Determine the (X, Y) coordinate at the center of the cell enclosing the given text.  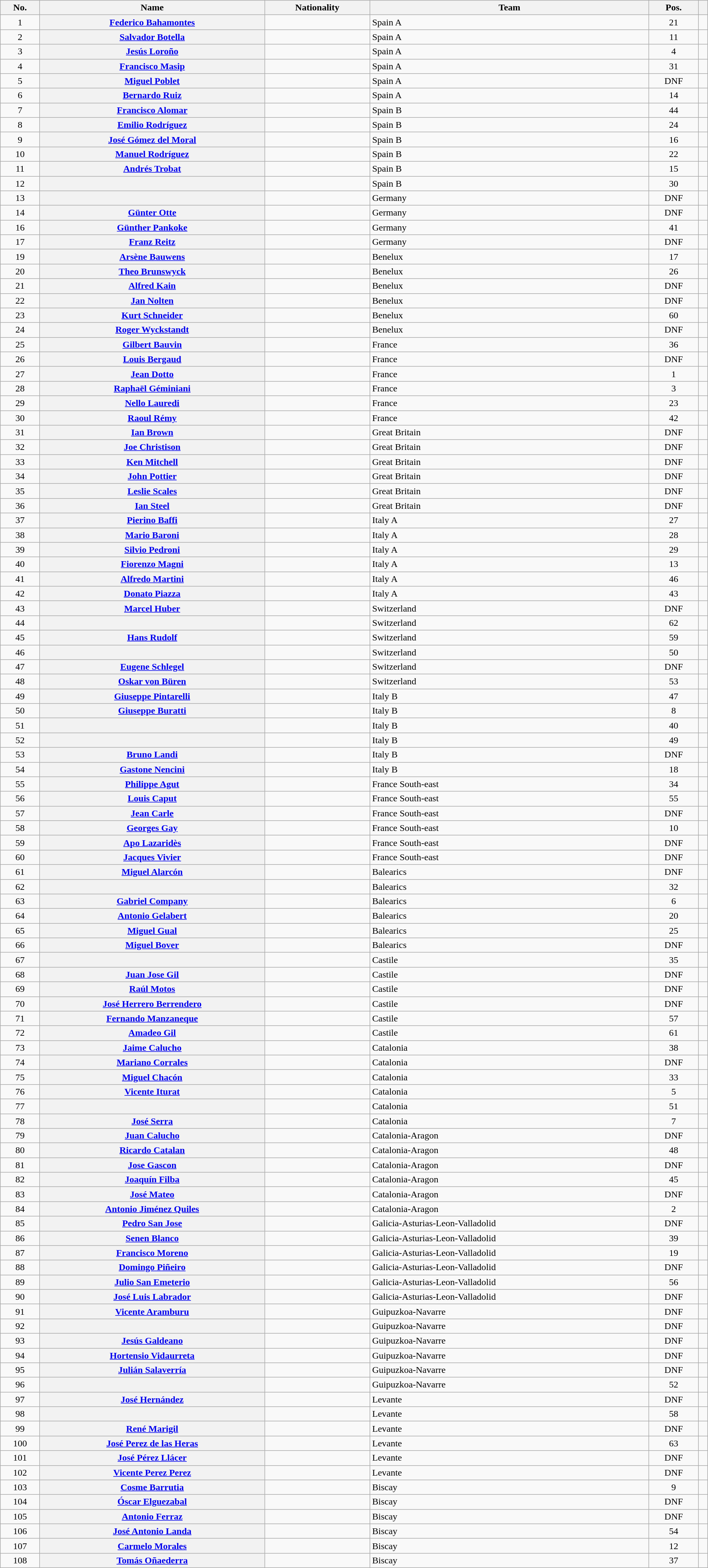
José Pérez Llácer (152, 1458)
Julio San Emeterio (152, 1282)
99 (20, 1429)
José Herrero Berrendero (152, 1004)
73 (20, 1048)
Ricardo Catalan (152, 1150)
Mario Baroni (152, 535)
Theo Brunswyck (152, 271)
José Luis Labrador (152, 1297)
84 (20, 1209)
Apo Lazaridès (152, 843)
76 (20, 1092)
Vicente Iturat (152, 1092)
Hortensio Vidaurreta (152, 1355)
Pedro San Jose (152, 1224)
Carmelo Morales (152, 1546)
Amadeo Gil (152, 1033)
Alfredo Martini (152, 579)
Juan Calucho (152, 1136)
Miguel Poblet (152, 81)
Pos. (674, 8)
83 (20, 1194)
Hans Rudolf (152, 637)
64 (20, 916)
74 (20, 1062)
Federico Bahamontes (152, 22)
José Hernández (152, 1399)
Gastone Nencini (152, 769)
José Antonio Landa (152, 1531)
Team (509, 8)
79 (20, 1136)
Jacques Vivier (152, 857)
Jose Gascon (152, 1165)
95 (20, 1370)
91 (20, 1311)
José Mateo (152, 1194)
Andrés Trobat (152, 169)
80 (20, 1150)
Jean Carle (152, 813)
98 (20, 1414)
18 (674, 769)
71 (20, 1018)
Miguel Chacón (152, 1077)
Francisco Alomar (152, 110)
John Pottier (152, 476)
Miguel Alarcón (152, 872)
José Serra (152, 1121)
Jesús Galdeano (152, 1341)
Vicente Perez Perez (152, 1473)
103 (20, 1487)
Eugene Schlegel (152, 667)
Pierino Baffi (152, 520)
Tomás Oñaederra (152, 1560)
Gilbert Bauvin (152, 344)
Domingo Piñeiro (152, 1267)
Salvador Botella (152, 37)
104 (20, 1502)
Senen Blanco (152, 1238)
77 (20, 1106)
Georges Gay (152, 828)
Leslie Scales (152, 491)
101 (20, 1458)
92 (20, 1326)
René Marigil (152, 1429)
85 (20, 1224)
Vicente Aramburu (152, 1311)
Ian Brown (152, 433)
Fernando Manzaneque (152, 1018)
Emilio Rodríguez (152, 125)
Francisco Masip (152, 66)
Ken Mitchell (152, 462)
Antonio Jiménez Quiles (152, 1209)
89 (20, 1282)
69 (20, 989)
93 (20, 1341)
Louis Caput (152, 799)
Raúl Motos (152, 989)
Donato Piazza (152, 593)
Alfred Kain (152, 286)
Name (152, 8)
Bernardo Ruiz (152, 95)
Silvio Pedroni (152, 550)
15 (674, 169)
86 (20, 1238)
Jan Nolten (152, 301)
96 (20, 1385)
Antonio Ferraz (152, 1516)
Franz Reitz (152, 242)
Kurt Schneider (152, 315)
Fiorenzo Magni (152, 564)
97 (20, 1399)
88 (20, 1267)
Jaime Calucho (152, 1048)
Bruno Landi (152, 755)
Jean Dotto (152, 374)
Gabriel Company (152, 901)
Nello Lauredi (152, 403)
107 (20, 1546)
90 (20, 1297)
70 (20, 1004)
94 (20, 1355)
Roger Wyckstandt (152, 330)
66 (20, 945)
Nationality (317, 8)
Antonio Gelabert (152, 916)
Giuseppe Pintarelli (152, 696)
Julián Salaverría (152, 1370)
82 (20, 1180)
No. (20, 8)
72 (20, 1033)
106 (20, 1531)
Günter Otte (152, 213)
87 (20, 1253)
Francisco Moreno (152, 1253)
67 (20, 960)
Miguel Bover (152, 945)
102 (20, 1473)
José Gómez del Moral (152, 139)
65 (20, 931)
Miguel Gual (152, 931)
Jesús Loroño (152, 52)
Manuel Rodríguez (152, 154)
Günther Pankoke (152, 227)
Óscar Elguezabal (152, 1502)
78 (20, 1121)
Oskar von Büren (152, 682)
75 (20, 1077)
Louis Bergaud (152, 359)
81 (20, 1165)
Cosme Barrutia (152, 1487)
Philippe Agut (152, 784)
105 (20, 1516)
100 (20, 1443)
Joaquín Filba (152, 1180)
68 (20, 975)
Raphaël Géminiani (152, 388)
Giuseppe Buratti (152, 711)
Joe Christison (152, 447)
Ian Steel (152, 506)
Arsène Bauwens (152, 257)
108 (20, 1560)
Juan Jose Gil (152, 975)
Mariano Corrales (152, 1062)
José Perez de las Heras (152, 1443)
Marcel Huber (152, 608)
Raoul Rémy (152, 418)
